Extract the (X, Y) coordinate from the center of the cell holding the provided text.  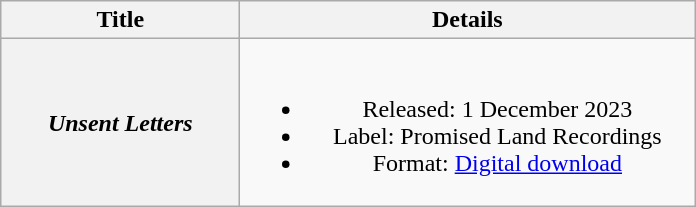
Details (468, 20)
Unsent Letters (120, 122)
Title (120, 20)
Released: 1 December 2023Label: Promised Land RecordingsFormat: Digital download (468, 122)
